From the cell containing the given text, extract its center point as (x, y) coordinate. 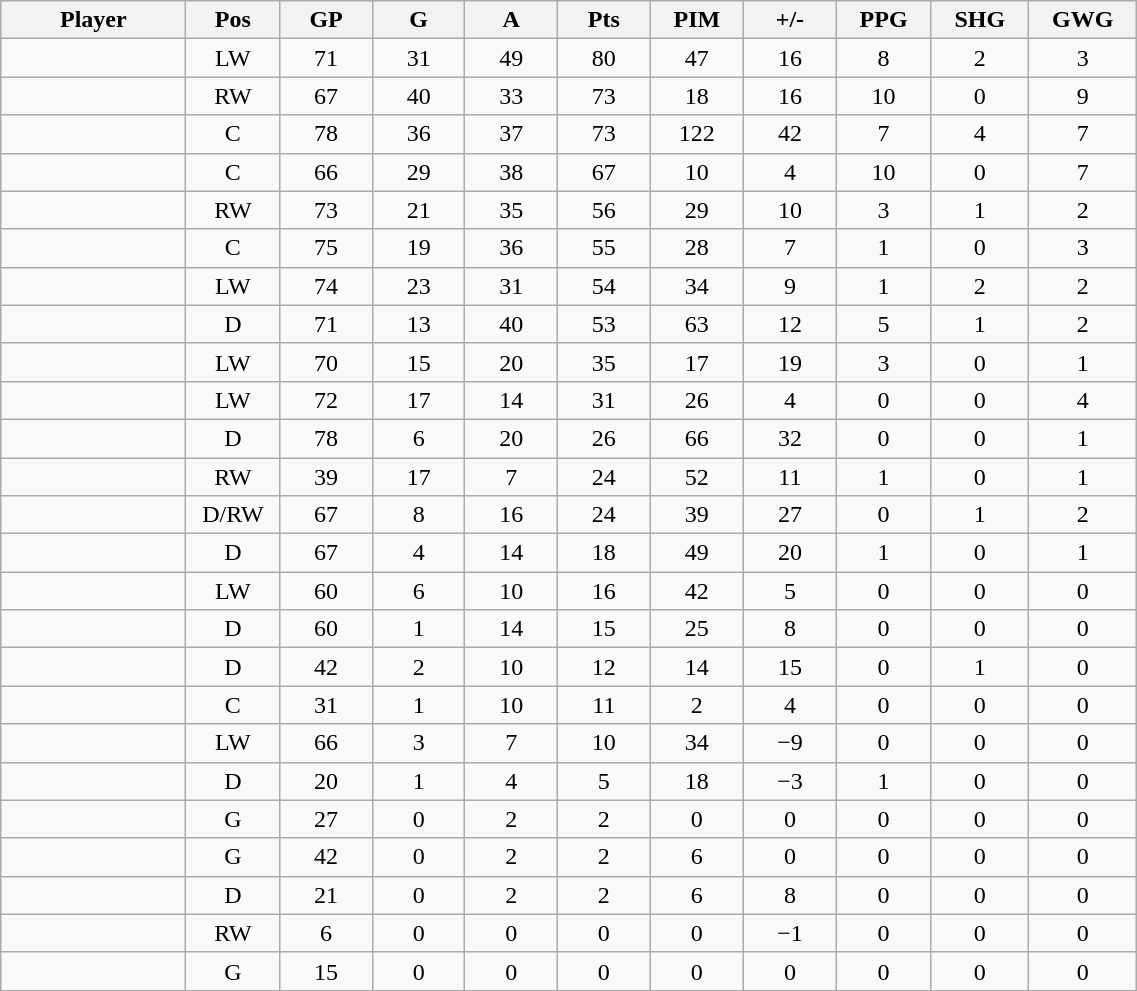
Player (94, 20)
55 (604, 248)
56 (604, 210)
53 (604, 324)
GWG (1083, 20)
80 (604, 58)
13 (418, 324)
32 (790, 438)
37 (512, 134)
38 (512, 172)
PIM (697, 20)
D/RW (233, 515)
25 (697, 629)
52 (697, 477)
28 (697, 248)
72 (326, 400)
23 (418, 286)
SHG (980, 20)
75 (326, 248)
33 (512, 96)
−9 (790, 743)
54 (604, 286)
Pos (233, 20)
Pts (604, 20)
47 (697, 58)
70 (326, 362)
122 (697, 134)
PPG (884, 20)
A (512, 20)
74 (326, 286)
−3 (790, 781)
63 (697, 324)
GP (326, 20)
+/- (790, 20)
−1 (790, 933)
